Extract the (X, Y) coordinate from the center of the cell holding the provided text.  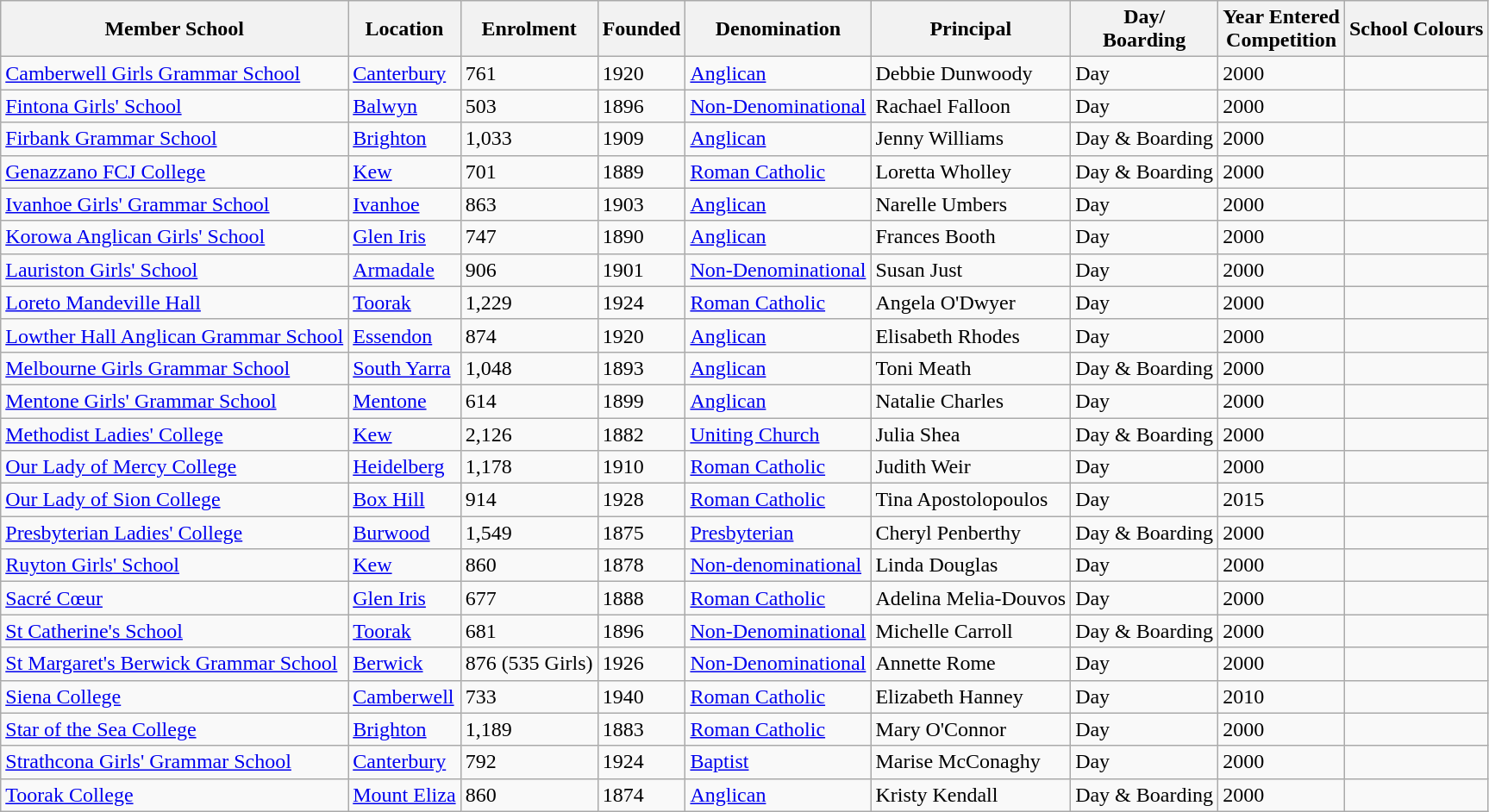
Julia Shea (971, 434)
761 (529, 73)
876 (535 Girls) (529, 664)
Toni Meath (971, 368)
Star of the Sea College (174, 729)
Sacré Cœur (174, 598)
2,126 (529, 434)
Balwyn (404, 106)
1893 (641, 368)
Strathcona Girls' Grammar School (174, 762)
1899 (641, 401)
Our Lady of Sion College (174, 500)
503 (529, 106)
733 (529, 696)
Judith Weir (971, 467)
Elizabeth Hanney (971, 696)
Adelina Melia-Douvos (971, 598)
Mary O'Connor (971, 729)
747 (529, 237)
Mentone Girls' Grammar School (174, 401)
Camberwell Girls Grammar School (174, 73)
Siena College (174, 696)
906 (529, 270)
Cheryl Penberthy (971, 533)
Enrolment (529, 29)
1,229 (529, 303)
St Margaret's Berwick Grammar School (174, 664)
1888 (641, 598)
Methodist Ladies' College (174, 434)
Baptist (778, 762)
1889 (641, 172)
2015 (1281, 500)
Annette Rome (971, 664)
Camberwell (404, 696)
1878 (641, 565)
Presbyterian (778, 533)
914 (529, 500)
Armadale (404, 270)
677 (529, 598)
Our Lady of Mercy College (174, 467)
792 (529, 762)
614 (529, 401)
Day/Boarding (1145, 29)
1940 (641, 696)
Presbyterian Ladies' College (174, 533)
Mentone (404, 401)
Uniting Church (778, 434)
Linda Douglas (971, 565)
1882 (641, 434)
Essendon (404, 335)
Rachael Falloon (971, 106)
Loreto Mandeville Hall (174, 303)
Melbourne Girls Grammar School (174, 368)
Susan Just (971, 270)
Firbank Grammar School (174, 139)
1903 (641, 204)
South Yarra (404, 368)
1910 (641, 467)
Narelle Umbers (971, 204)
Natalie Charles (971, 401)
Year EnteredCompetition (1281, 29)
1883 (641, 729)
Lauriston Girls' School (174, 270)
1,189 (529, 729)
School Colours (1416, 29)
Founded (641, 29)
1926 (641, 664)
681 (529, 631)
Denomination (778, 29)
St Catherine's School (174, 631)
1890 (641, 237)
Debbie Dunwoody (971, 73)
Genazzano FCJ College (174, 172)
Member School (174, 29)
874 (529, 335)
Kristy Kendall (971, 795)
Michelle Carroll (971, 631)
Jenny Williams (971, 139)
Berwick (404, 664)
Tina Apostolopoulos (971, 500)
1875 (641, 533)
2010 (1281, 696)
1909 (641, 139)
Loretta Wholley (971, 172)
Ruyton Girls' School (174, 565)
1,048 (529, 368)
Principal (971, 29)
Marise McConaghy (971, 762)
1,033 (529, 139)
701 (529, 172)
Lowther Hall Anglican Grammar School (174, 335)
863 (529, 204)
Fintona Girls' School (174, 106)
Frances Booth (971, 237)
Non-denominational (778, 565)
Heidelberg (404, 467)
Box Hill (404, 500)
Korowa Anglican Girls' School (174, 237)
1901 (641, 270)
Burwood (404, 533)
1,178 (529, 467)
Mount Eliza (404, 795)
Elisabeth Rhodes (971, 335)
Location (404, 29)
Ivanhoe Girls' Grammar School (174, 204)
Toorak College (174, 795)
1874 (641, 795)
Angela O'Dwyer (971, 303)
1,549 (529, 533)
1928 (641, 500)
Ivanhoe (404, 204)
